Search for the cell housing the specified text and yield its (x, y) center coordinate. 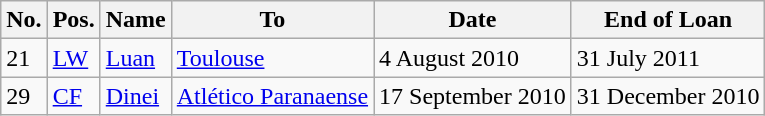
Toulouse (272, 58)
Date (473, 20)
4 August 2010 (473, 58)
Dinei (136, 96)
Luan (136, 58)
CF (74, 96)
To (272, 20)
Pos. (74, 20)
29 (24, 96)
LW (74, 58)
Name (136, 20)
Atlético Paranaense (272, 96)
17 September 2010 (473, 96)
End of Loan (668, 20)
21 (24, 58)
31 December 2010 (668, 96)
31 July 2011 (668, 58)
No. (24, 20)
